Pinpoint the cell where the given text exists, returning its (x, y) midpoint coordinate. 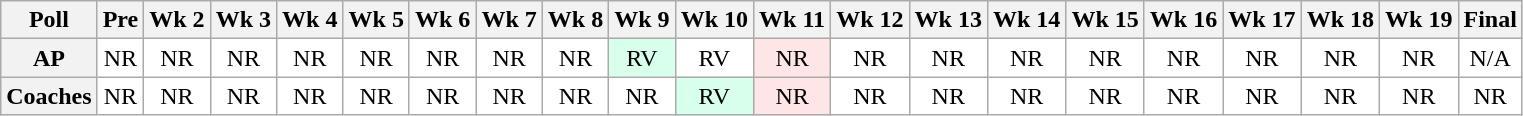
N/A (1490, 58)
Wk 4 (310, 20)
Wk 10 (714, 20)
Wk 11 (792, 20)
Poll (49, 20)
Wk 2 (177, 20)
Wk 16 (1183, 20)
Wk 19 (1419, 20)
Wk 14 (1026, 20)
Wk 17 (1262, 20)
AP (49, 58)
Wk 15 (1105, 20)
Wk 6 (442, 20)
Final (1490, 20)
Wk 18 (1340, 20)
Pre (120, 20)
Coaches (49, 96)
Wk 13 (948, 20)
Wk 5 (376, 20)
Wk 12 (870, 20)
Wk 7 (509, 20)
Wk 9 (642, 20)
Wk 8 (575, 20)
Wk 3 (243, 20)
